Scan for the cell matching the given text and deliver its [X, Y] coordinate at center. 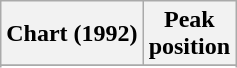
Chart (1992) [72, 34]
Peakposition [189, 34]
